From the cell containing the given text, extract its center point as [x, y] coordinate. 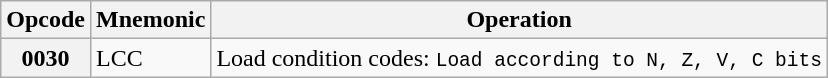
Mnemonic [150, 20]
0030 [46, 58]
LCC [150, 58]
Load condition codes: Load according to N, Z, V, C bits [520, 58]
Opcode [46, 20]
Operation [520, 20]
